Locate the cell with the specified text and output its (X, Y) center coordinate. 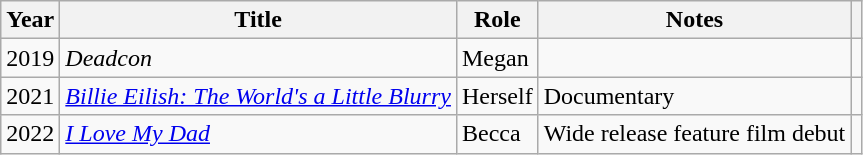
2019 (30, 58)
2021 (30, 96)
Megan (497, 58)
Title (258, 20)
Documentary (694, 96)
Deadcon (258, 58)
Notes (694, 20)
2022 (30, 134)
Billie Eilish: The World's a Little Blurry (258, 96)
Herself (497, 96)
Role (497, 20)
Year (30, 20)
I Love My Dad (258, 134)
Becca (497, 134)
Wide release feature film debut (694, 134)
